Extract the [X, Y] coordinate from the center of the cell holding the provided text.  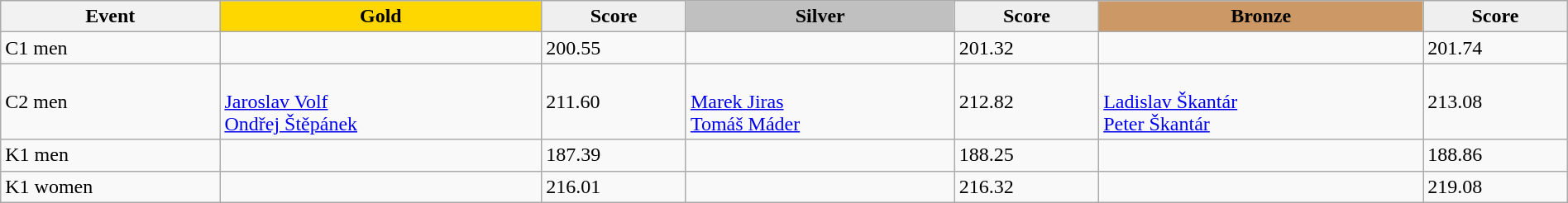
219.08 [1495, 186]
201.74 [1495, 48]
Ladislav ŠkantárPeter Škantár [1261, 101]
216.01 [614, 186]
200.55 [614, 48]
213.08 [1495, 101]
212.82 [1027, 101]
C1 men [111, 48]
Marek JirasTomáš Máder [820, 101]
216.32 [1027, 186]
K1 men [111, 155]
201.32 [1027, 48]
187.39 [614, 155]
188.25 [1027, 155]
Jaroslav VolfOndřej Štěpánek [380, 101]
Silver [820, 17]
Bronze [1261, 17]
K1 women [111, 186]
C2 men [111, 101]
Event [111, 17]
Gold [380, 17]
188.86 [1495, 155]
211.60 [614, 101]
